Scan for the cell matching the given text and deliver its (x, y) coordinate at center. 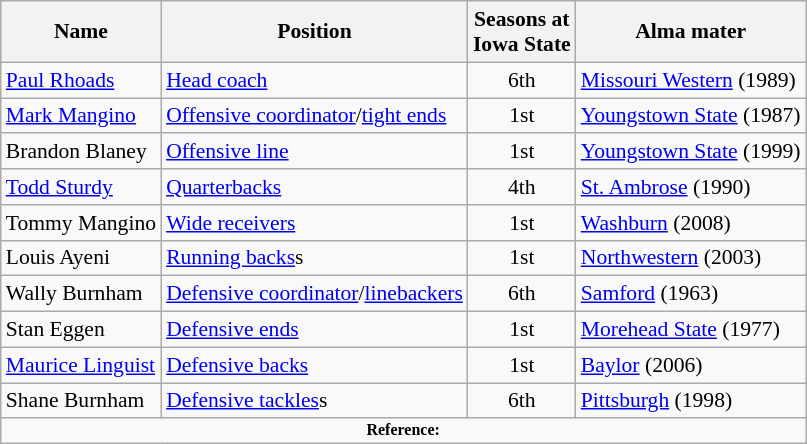
Morehead State (1977) (691, 330)
Offensive line (314, 152)
Brandon Blaney (81, 152)
Shane Burnham (81, 401)
Washburn (2008) (691, 223)
Louis Ayeni (81, 258)
Name (81, 32)
Running backss (314, 258)
Defensive ends (314, 330)
St. Ambrose (1990) (691, 187)
Defensive backs (314, 365)
Position (314, 32)
Paul Rhoads (81, 80)
Defensive coordinator/linebackers (314, 294)
Maurice Linguist (81, 365)
4th (522, 187)
Stan Eggen (81, 330)
Quarterbacks (314, 187)
Northwestern (2003) (691, 258)
Reference: (404, 431)
Baylor (2006) (691, 365)
Defensive tackless (314, 401)
Wally Burnham (81, 294)
Samford (1963) (691, 294)
Youngstown State (1987) (691, 116)
Youngstown State (1999) (691, 152)
Missouri Western (1989) (691, 80)
Wide receivers (314, 223)
Offensive coordinator/tight ends (314, 116)
Mark Mangino (81, 116)
Alma mater (691, 32)
Tommy Mangino (81, 223)
Pittsburgh (1998) (691, 401)
Head coach (314, 80)
Todd Sturdy (81, 187)
Seasons atIowa State (522, 32)
